Search for the cell housing the specified text and yield its [X, Y] center coordinate. 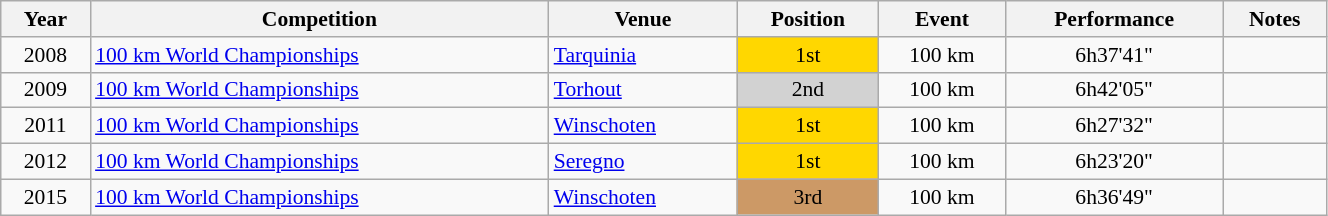
2011 [46, 126]
Tarquinia [643, 55]
Performance [1114, 19]
2nd [808, 90]
Seregno [643, 162]
2015 [46, 197]
Year [46, 19]
2008 [46, 55]
Venue [643, 19]
Competition [320, 19]
6h27'32" [1114, 126]
Torhout [643, 90]
Event [942, 19]
6h42'05" [1114, 90]
6h37'41" [1114, 55]
2012 [46, 162]
2009 [46, 90]
3rd [808, 197]
6h36'49" [1114, 197]
Notes [1274, 19]
6h23'20" [1114, 162]
Position [808, 19]
